Locate the cell with the specified text and output its [x, y] center coordinate. 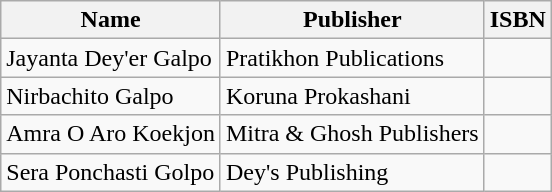
Dey's Publishing [352, 172]
Jayanta Dey'er Galpo [111, 58]
Pratikhon Publications [352, 58]
Amra O Aro Koekjon [111, 134]
Nirbachito Galpo [111, 96]
Sera Ponchasti Golpo [111, 172]
ISBN [518, 20]
Publisher [352, 20]
Koruna Prokashani [352, 96]
Name [111, 20]
Mitra & Ghosh Publishers [352, 134]
